Pinpoint the cell where the given text exists, returning its [x, y] midpoint coordinate. 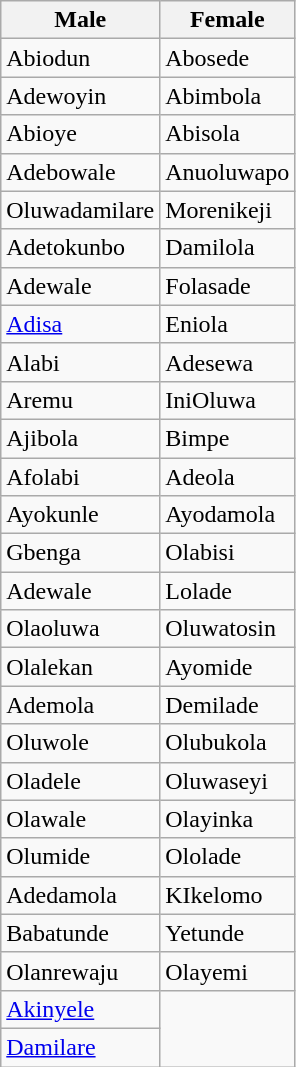
Bimpe [228, 438]
Abisola [228, 134]
Demilade [228, 705]
Oluwadamilare [80, 210]
Babatunde [80, 933]
Oladele [80, 781]
Olabisi [228, 553]
Ayokunle [80, 515]
Olumide [80, 857]
Adesewa [228, 362]
Afolabi [80, 477]
Damilare [80, 1047]
Ademola [80, 705]
Eniola [228, 324]
Olawale [80, 819]
Yetunde [228, 933]
Adebowale [80, 172]
Oluwole [80, 743]
Olaoluwa [80, 629]
Abioye [80, 134]
Aremu [80, 400]
Ayomide [228, 667]
Adetokunbo [80, 248]
Morenikeji [228, 210]
Akinyele [80, 1009]
Ayodamola [228, 515]
Abosede [228, 58]
Lolade [228, 591]
Damilola [228, 248]
Female [228, 20]
Male [80, 20]
Abiodun [80, 58]
Olayemi [228, 971]
Abimbola [228, 96]
KIkelomo [228, 895]
Adeola [228, 477]
Oluwatosin [228, 629]
Anuoluwapo [228, 172]
Olayinka [228, 819]
Olubukola [228, 743]
Olanrewaju [80, 971]
Adewoyin [80, 96]
Adedamola [80, 895]
Alabi [80, 362]
Olalekan [80, 667]
Adisa [80, 324]
Folasade [228, 286]
IniOluwa [228, 400]
Ajibola [80, 438]
Ololade [228, 857]
Oluwaseyi [228, 781]
Gbenga [80, 553]
